For the text-containing cell, return its midpoint in [X, Y] coordinate format. 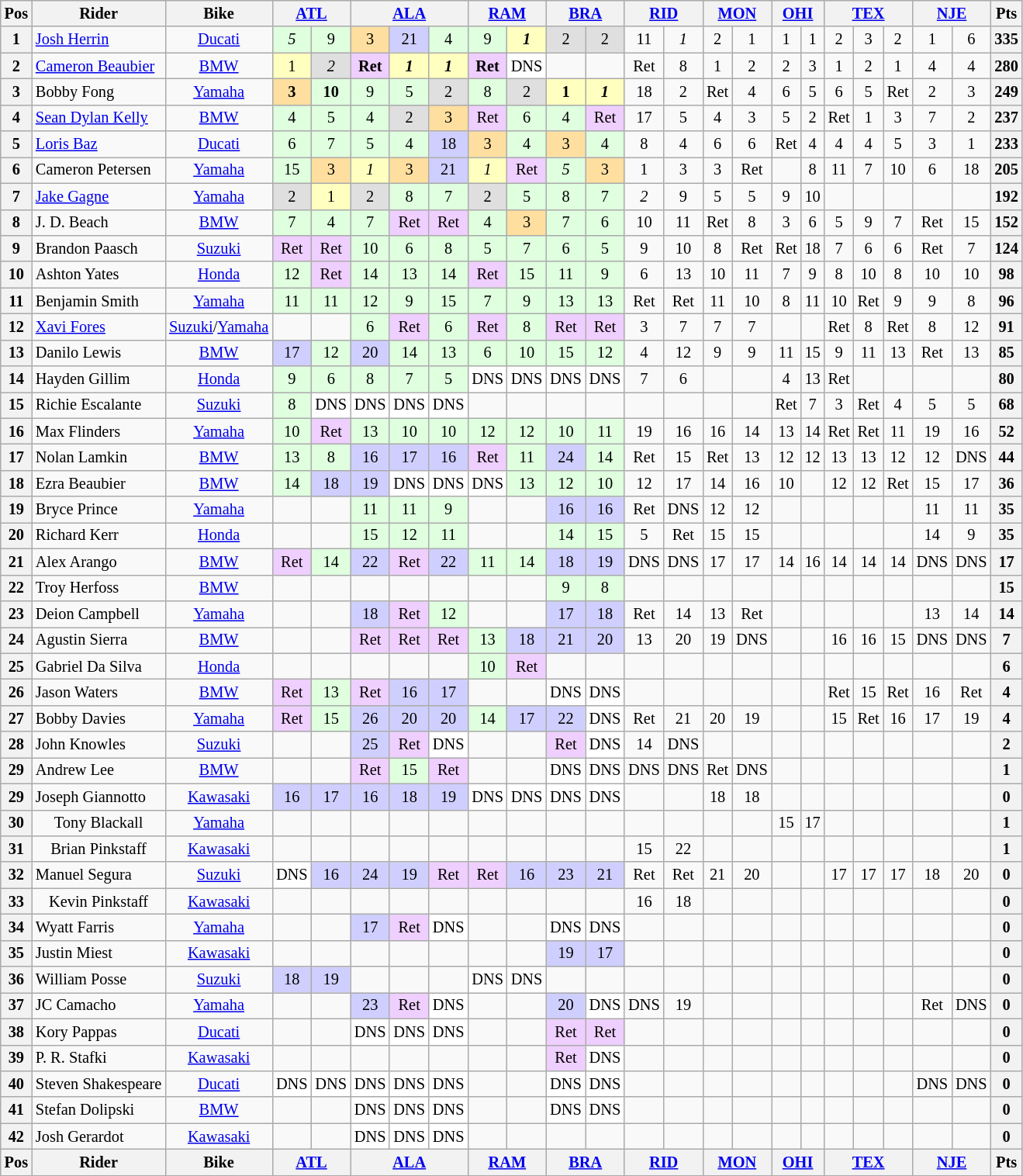
40 [16, 1084]
Suzuki/Yamaha [219, 327]
Joseph Giannotto [98, 797]
Gabriel Da Silva [98, 666]
Cameron Petersen [98, 170]
Sean Dylan Kelly [98, 118]
32 [16, 875]
Bobby Fong [98, 92]
85 [1007, 353]
41 [16, 1110]
Hayden Gillim [98, 379]
J. D. Beach [98, 223]
Kory Pappas [98, 1032]
33 [16, 901]
52 [1007, 431]
Josh Gerardot [98, 1136]
Manuel Segura [98, 875]
Xavi Fores [98, 327]
38 [16, 1032]
Ezra Beaubier [98, 483]
Richard Kerr [98, 535]
68 [1007, 405]
96 [1007, 301]
42 [16, 1136]
JC Camacho [98, 1005]
Danilo Lewis [98, 353]
Stefan Dolipski [98, 1110]
31 [16, 849]
Brandon Paasch [98, 248]
Steven Shakespeare [98, 1084]
Bobby Davies [98, 718]
39 [16, 1058]
Justin Miest [98, 953]
John Knowles [98, 745]
37 [16, 1005]
P. R. Stafki [98, 1058]
205 [1007, 170]
91 [1007, 327]
Jason Waters [98, 692]
335 [1007, 40]
80 [1007, 379]
30 [16, 823]
27 [16, 718]
Kevin Pinkstaff [98, 901]
249 [1007, 92]
Alex Arango [98, 562]
Wyatt Farris [98, 927]
Troy Herfoss [98, 588]
Loris Baz [98, 144]
44 [1007, 457]
280 [1007, 66]
William Posse [98, 980]
98 [1007, 275]
Cameron Beaubier [98, 66]
Tony Blackall [98, 823]
Josh Herrin [98, 40]
237 [1007, 118]
Bryce Prince [98, 510]
34 [16, 927]
152 [1007, 223]
233 [1007, 144]
Ashton Yates [98, 275]
192 [1007, 196]
Richie Escalante [98, 405]
Andrew Lee [98, 770]
124 [1007, 248]
Agustin Sierra [98, 640]
28 [16, 745]
Jake Gagne [98, 196]
Brian Pinkstaff [98, 849]
Benjamin Smith [98, 301]
Max Flinders [98, 431]
Deion Campbell [98, 614]
Nolan Lamkin [98, 457]
